Return (x, y) of the center of cell containing provided text 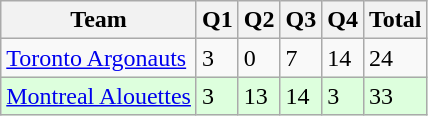
Total (395, 20)
Montreal Alouettes (99, 96)
Q3 (301, 20)
0 (259, 58)
Q2 (259, 20)
Team (99, 20)
33 (395, 96)
Q4 (343, 20)
Q1 (217, 20)
24 (395, 58)
7 (301, 58)
Toronto Argonauts (99, 58)
13 (259, 96)
